Search for the cell housing the specified text and yield its [x, y] center coordinate. 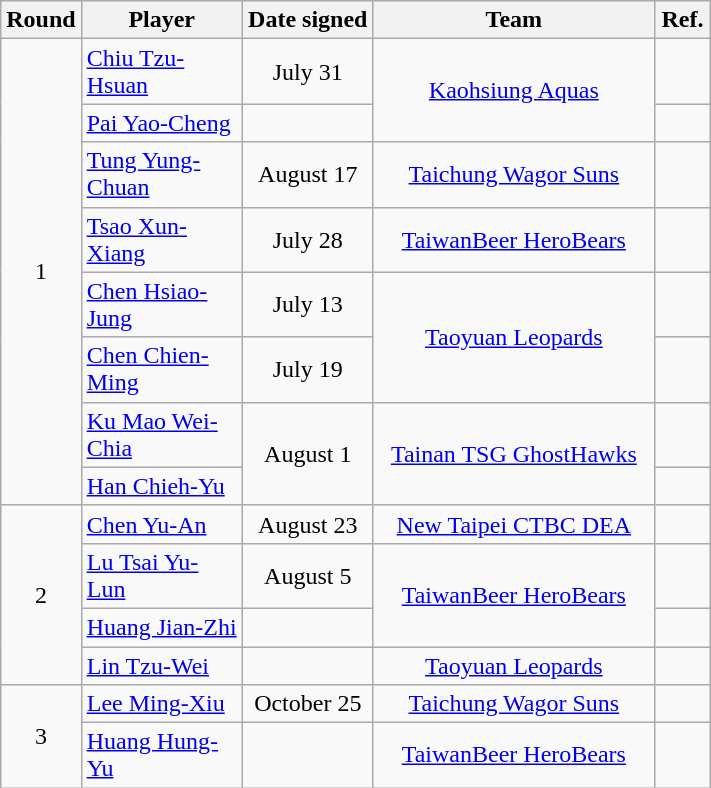
Pai Yao-Cheng [162, 123]
July 31 [308, 72]
Huang Hung-Yu [162, 756]
Lu Tsai Yu-Lun [162, 576]
Tainan TSG GhostHawks [514, 454]
Ku Mao Wei-Chia [162, 434]
1 [41, 272]
July 19 [308, 370]
July 13 [308, 304]
August 1 [308, 454]
Han Chieh-Yu [162, 486]
August 17 [308, 174]
Team [514, 20]
Chiu Tzu-Hsuan [162, 72]
Date signed [308, 20]
Chen Hsiao-Jung [162, 304]
Player [162, 20]
Lin Tzu-Wei [162, 665]
October 25 [308, 704]
Lee Ming-Xiu [162, 704]
Chen Yu-An [162, 524]
2 [41, 594]
New Taipei CTBC DEA [514, 524]
Tung Yung-Chuan [162, 174]
Tsao Xun-Xiang [162, 240]
Huang Jian-Zhi [162, 627]
3 [41, 736]
Ref. [682, 20]
Round [41, 20]
Kaohsiung Aquas [514, 90]
Chen Chien-Ming [162, 370]
July 28 [308, 240]
August 5 [308, 576]
August 23 [308, 524]
